Determine the (x, y) coordinate at the center of the cell enclosing the given text.  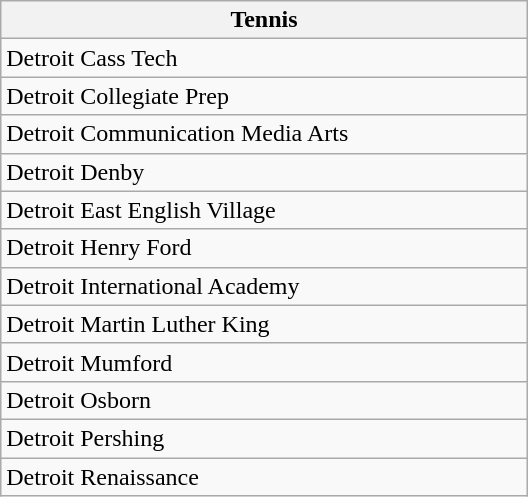
Detroit East English Village (264, 210)
Detroit International Academy (264, 286)
Detroit Renaissance (264, 477)
Detroit Collegiate Prep (264, 96)
Detroit Martin Luther King (264, 324)
Detroit Henry Ford (264, 248)
Detroit Pershing (264, 438)
Detroit Mumford (264, 362)
Detroit Denby (264, 172)
Tennis (264, 20)
Detroit Communication Media Arts (264, 134)
Detroit Osborn (264, 400)
Detroit Cass Tech (264, 58)
